Capture the cell that displays the provided text and extract its (X, Y) central coordinate. 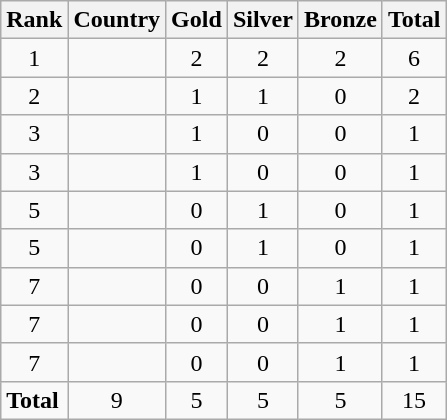
Country (117, 20)
Silver (262, 20)
Gold (197, 20)
Bronze (340, 20)
Rank (34, 20)
9 (117, 400)
6 (414, 58)
15 (414, 400)
